Find where the given text appears and provide that cell's center as (x, y) coordinate. 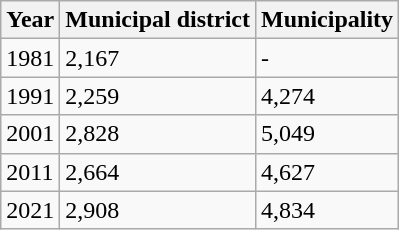
Year (30, 20)
2,167 (158, 58)
2,259 (158, 96)
1981 (30, 58)
2,908 (158, 210)
2,664 (158, 172)
2001 (30, 134)
2011 (30, 172)
4,274 (328, 96)
4,834 (328, 210)
- (328, 58)
5,049 (328, 134)
2,828 (158, 134)
Municipality (328, 20)
Municipal district (158, 20)
2021 (30, 210)
4,627 (328, 172)
1991 (30, 96)
